Scan for the cell matching the given text and deliver its (x, y) coordinate at center. 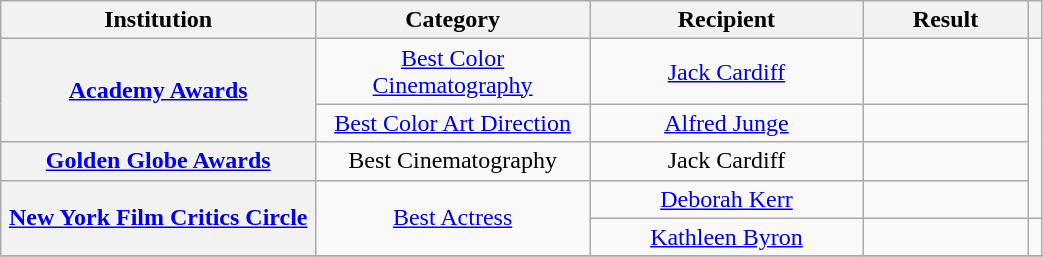
Result (945, 20)
Recipient (727, 20)
Category (453, 20)
Alfred Junge (727, 123)
Golden Globe Awards (158, 161)
Best Actress (453, 218)
Best Cinematography (453, 161)
Institution (158, 20)
Deborah Kerr (727, 199)
Best Color Cinematography (453, 72)
Best Color Art Direction (453, 123)
New York Film Critics Circle (158, 218)
Academy Awards (158, 90)
Kathleen Byron (727, 237)
